Scan for the cell matching the given text and deliver its (X, Y) coordinate at center. 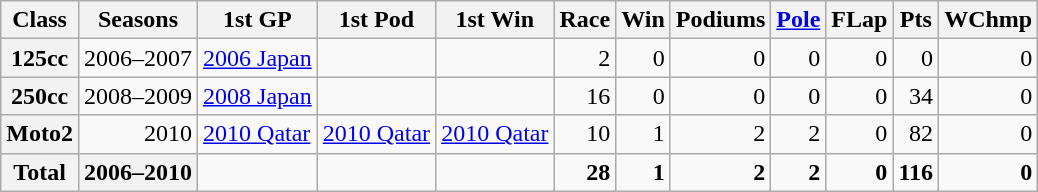
2006 Japan (258, 58)
116 (916, 172)
2008 Japan (258, 96)
10 (585, 134)
28 (585, 172)
2006–2007 (138, 58)
16 (585, 96)
250cc (40, 96)
2010 (138, 134)
Pole (798, 20)
34 (916, 96)
Class (40, 20)
1st GP (258, 20)
125cc (40, 58)
2006–2010 (138, 172)
Race (585, 20)
FLap (860, 20)
1st Win (495, 20)
Seasons (138, 20)
Moto2 (40, 134)
WChmp (988, 20)
Podiums (720, 20)
Pts (916, 20)
82 (916, 134)
1st Pod (376, 20)
Total (40, 172)
2008–2009 (138, 96)
Win (644, 20)
